Find where the given text appears and provide that cell's center as (X, Y) coordinate. 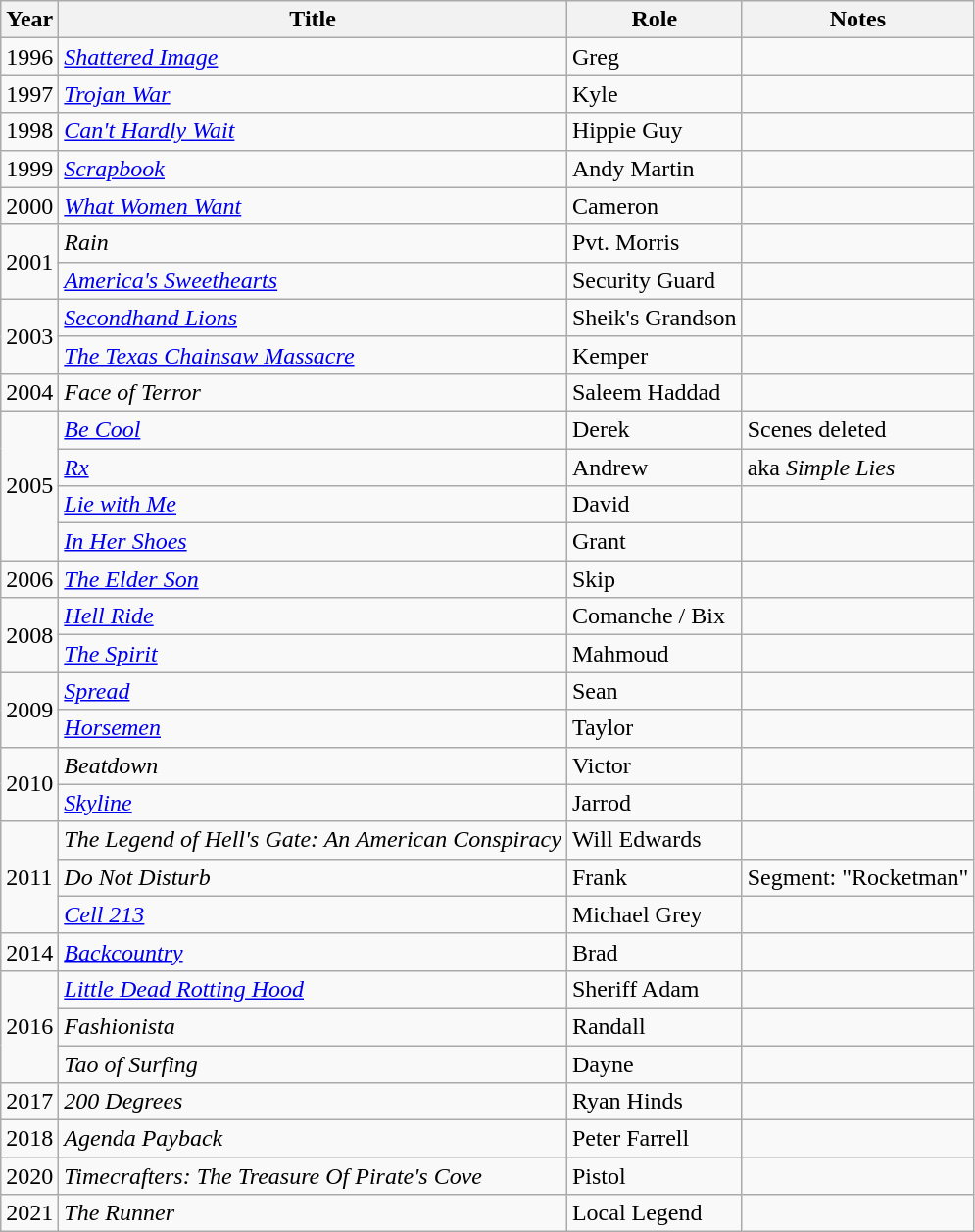
What Women Want (314, 206)
Do Not Disturb (314, 877)
2010 (29, 784)
2000 (29, 206)
Title (314, 20)
Local Legend (655, 1213)
Kemper (655, 355)
Face of Terror (314, 392)
Dayne (655, 1063)
Cell 213 (314, 914)
2005 (29, 485)
David (655, 505)
2017 (29, 1102)
2009 (29, 710)
aka Simple Lies (858, 468)
The Spirit (314, 654)
Skyline (314, 803)
2011 (29, 877)
The Texas Chainsaw Massacre (314, 355)
Rain (314, 243)
Backcountry (314, 952)
Jarrod (655, 803)
Be Cool (314, 429)
Skip (655, 579)
Grant (655, 542)
Rx (314, 468)
Notes (858, 20)
Cameron (655, 206)
Sheik's Grandson (655, 318)
Security Guard (655, 280)
The Elder Son (314, 579)
2006 (29, 579)
2001 (29, 262)
Role (655, 20)
Timecrafters: The Treasure Of Pirate's Cove (314, 1176)
Segment: "Rocketman" (858, 877)
Scenes deleted (858, 429)
Hell Ride (314, 616)
2014 (29, 952)
Comanche / Bix (655, 616)
Trojan War (314, 94)
200 Degrees (314, 1102)
Little Dead Rotting Hood (314, 989)
Frank (655, 877)
Peter Farrell (655, 1139)
Spread (314, 691)
Derek (655, 429)
Sheriff Adam (655, 989)
The Runner (314, 1213)
Hippie Guy (655, 131)
The Legend of Hell's Gate: An American Conspiracy (314, 840)
Beatdown (314, 765)
Michael Grey (655, 914)
Pistol (655, 1176)
Ryan Hinds (655, 1102)
Fashionista (314, 1026)
Can't Hardly Wait (314, 131)
2003 (29, 336)
2018 (29, 1139)
2008 (29, 635)
1997 (29, 94)
2021 (29, 1213)
Mahmoud (655, 654)
Horsemen (314, 728)
Shattered Image (314, 57)
In Her Shoes (314, 542)
Randall (655, 1026)
Secondhand Lions (314, 318)
Year (29, 20)
Andy Martin (655, 169)
Lie with Me (314, 505)
2004 (29, 392)
Will Edwards (655, 840)
Tao of Surfing (314, 1063)
America's Sweethearts (314, 280)
Kyle (655, 94)
1996 (29, 57)
1998 (29, 131)
1999 (29, 169)
Scrapbook (314, 169)
Pvt. Morris (655, 243)
Greg (655, 57)
Agenda Payback (314, 1139)
2020 (29, 1176)
Taylor (655, 728)
Brad (655, 952)
2016 (29, 1026)
Victor (655, 765)
Sean (655, 691)
Andrew (655, 468)
Saleem Haddad (655, 392)
